Determine the [x, y] coordinate at the center of the cell enclosing the given text.  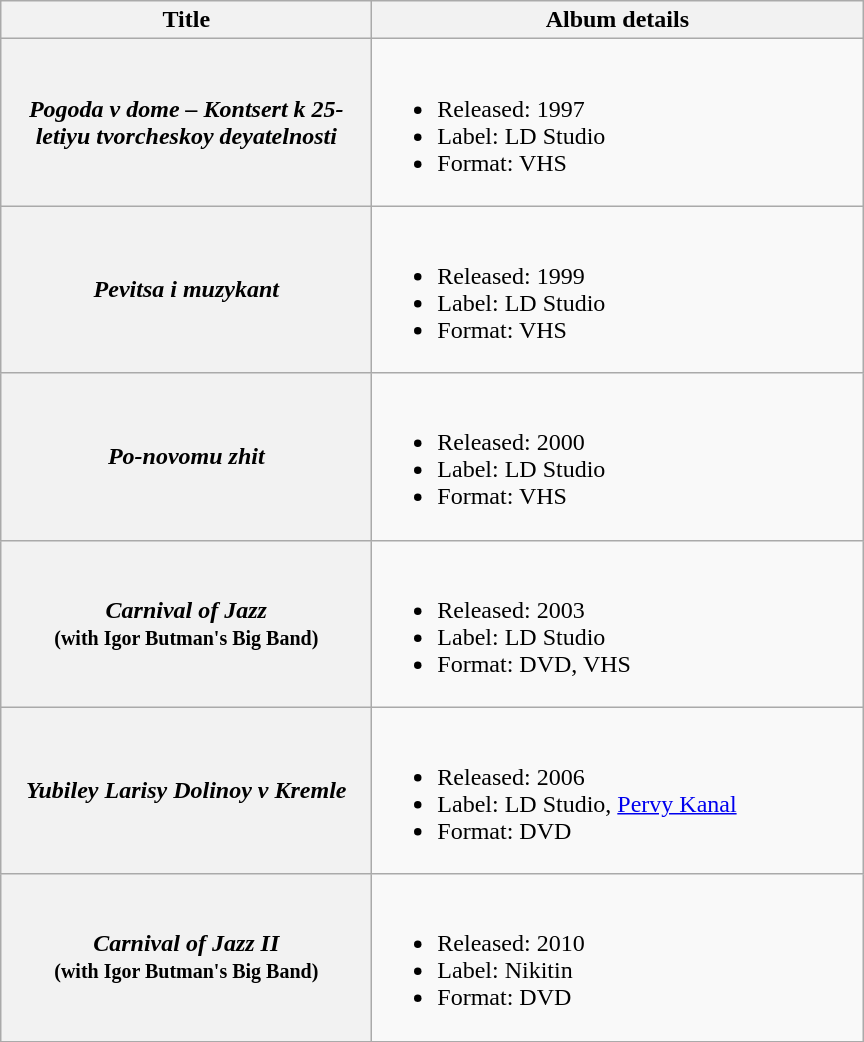
Pogoda v dome – Kontsert k 25-letiyu tvorcheskoy deyatelnosti [186, 122]
Released: 2010Label: NikitinFormat: DVD [618, 958]
Released: 2006Label: LD Studio, Pervy KanalFormat: DVD [618, 790]
Carnival of Jazz (with Igor Butman's Big Band) [186, 624]
Released: 2000Label: LD StudioFormat: VHS [618, 456]
Released: 1999Label: LD StudioFormat: VHS [618, 290]
Released: 1997Label: LD StudioFormat: VHS [618, 122]
Album details [618, 20]
Title [186, 20]
Pevitsa i muzykant [186, 290]
Po-novomu zhit [186, 456]
Yubiley Larisy Dolinoy v Kremle [186, 790]
Carnival of Jazz II (with Igor Butman's Big Band) [186, 958]
Released: 2003Label: LD StudioFormat: DVD, VHS [618, 624]
